Scan for the cell matching the given text and deliver its (X, Y) coordinate at center. 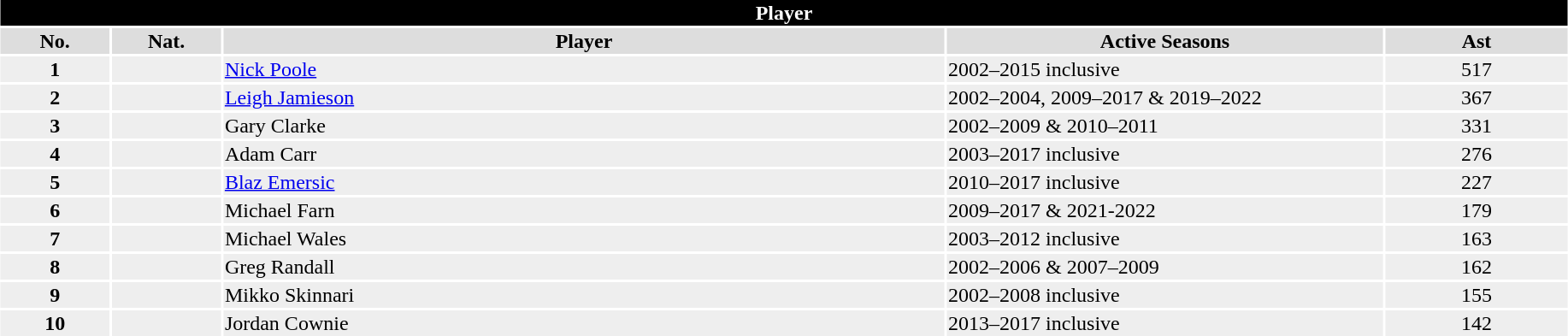
179 (1476, 210)
Blaz Emersic (583, 182)
7 (55, 239)
2002–2004, 2009–2017 & 2019–2022 (1165, 97)
5 (55, 182)
Ast (1476, 41)
227 (1476, 182)
2003–2012 inclusive (1165, 239)
2013–2017 inclusive (1165, 323)
10 (55, 323)
Gary Clarke (583, 126)
Adam Carr (583, 154)
276 (1476, 154)
No. (55, 41)
Michael Farn (583, 210)
4 (55, 154)
155 (1476, 295)
2002–2015 inclusive (1165, 69)
3 (55, 126)
2009–2017 & 2021-2022 (1165, 210)
2002–2008 inclusive (1165, 295)
163 (1476, 239)
Michael Wales (583, 239)
Active Seasons (1165, 41)
2003–2017 inclusive (1165, 154)
6 (55, 210)
9 (55, 295)
2002–2009 & 2010–2011 (1165, 126)
Nick Poole (583, 69)
Greg Randall (583, 267)
Nat. (166, 41)
Leigh Jamieson (583, 97)
2010–2017 inclusive (1165, 182)
1 (55, 69)
142 (1476, 323)
2002–2006 & 2007–2009 (1165, 267)
367 (1476, 97)
Mikko Skinnari (583, 295)
Jordan Cownie (583, 323)
331 (1476, 126)
2 (55, 97)
517 (1476, 69)
162 (1476, 267)
8 (55, 267)
